Return the [x, y] coordinate for the center point of the cell that contains the specified text.  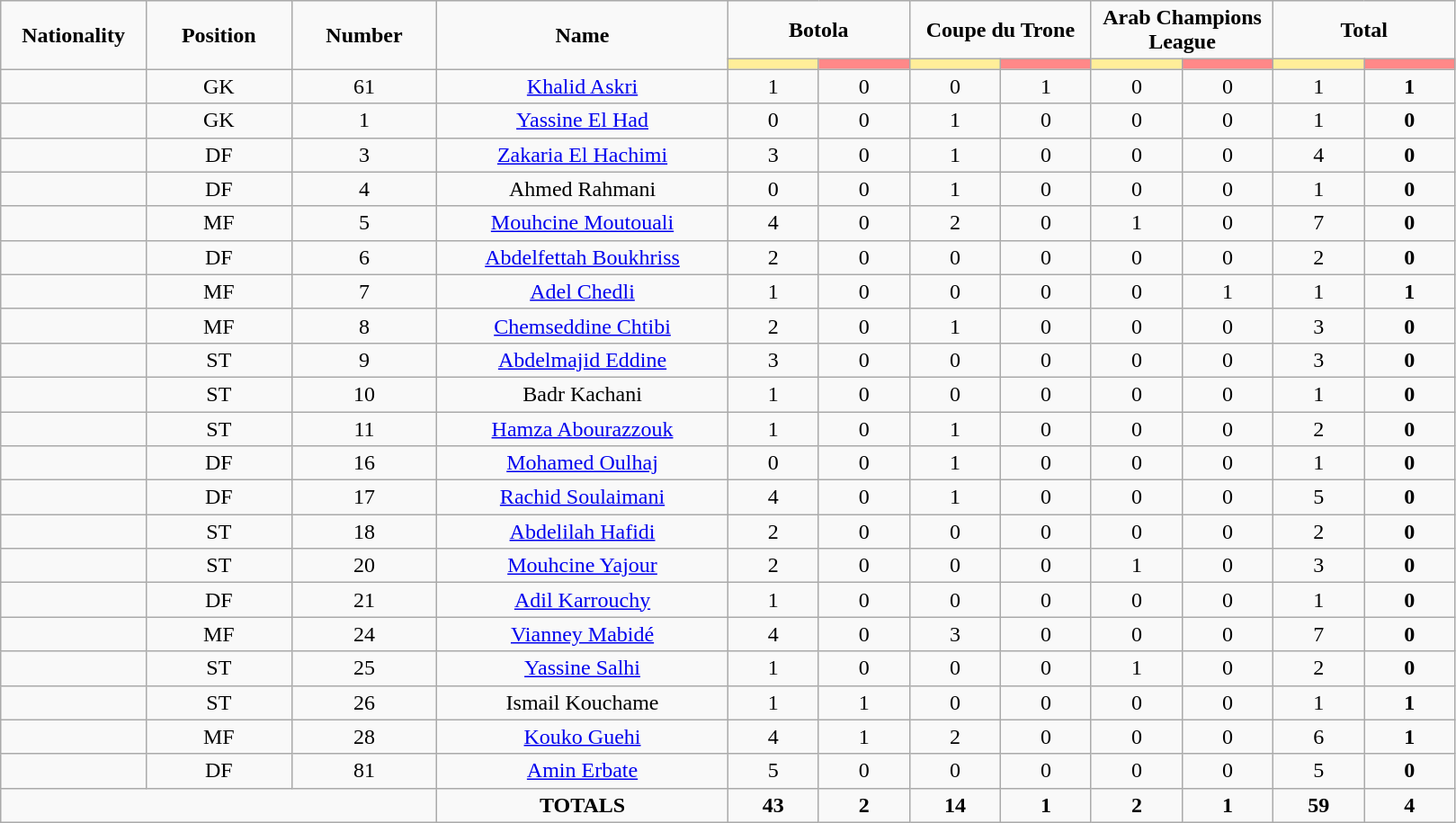
Hamza Abourazzouk [583, 429]
18 [364, 532]
Kouko Guehi [583, 737]
Abdelilah Hafidi [583, 532]
Yassine El Had [583, 121]
14 [955, 805]
Vianney Mabidé [583, 634]
20 [364, 566]
28 [364, 737]
Ismail Kouchame [583, 702]
Number [364, 35]
Arab Champions League [1182, 31]
10 [364, 394]
21 [364, 600]
Mouhcine Yajour [583, 566]
Badr Kachani [583, 394]
Adil Karrouchy [583, 600]
16 [364, 463]
Adel Chedli [583, 291]
Botola [818, 31]
Abdelmajid Eddine [583, 360]
43 [773, 805]
26 [364, 702]
Mouhcine Moutouali [583, 223]
Rachid Soulaimani [583, 497]
17 [364, 497]
Coupe du Trone [1000, 31]
Abdelfettah Boukhriss [583, 257]
Mohamed Oulhaj [583, 463]
61 [364, 86]
Position [219, 35]
Khalid Askri [583, 86]
Name [583, 35]
8 [364, 326]
TOTALS [583, 805]
81 [364, 771]
25 [364, 668]
Total [1364, 31]
Zakaria El Hachimi [583, 155]
Ahmed Rahmani [583, 189]
59 [1318, 805]
Yassine Salhi [583, 668]
24 [364, 634]
Nationality [74, 35]
Chemseddine Chtibi [583, 326]
Amin Erbate [583, 771]
11 [364, 429]
9 [364, 360]
